Provide the (x, y) coordinate of the cell's center where the given text is located.  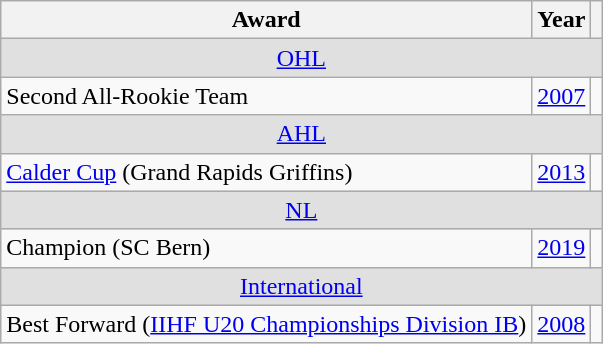
2008 (562, 324)
2007 (562, 96)
Calder Cup (Grand Rapids Griffins) (266, 172)
Second All-Rookie Team (266, 96)
AHL (302, 134)
NL (302, 210)
International (302, 286)
Year (562, 20)
OHL (302, 58)
2013 (562, 172)
2019 (562, 248)
Best Forward (IIHF U20 Championships Division IB) (266, 324)
Champion (SC Bern) (266, 248)
Award (266, 20)
